Return (x, y) of the center of cell containing provided text 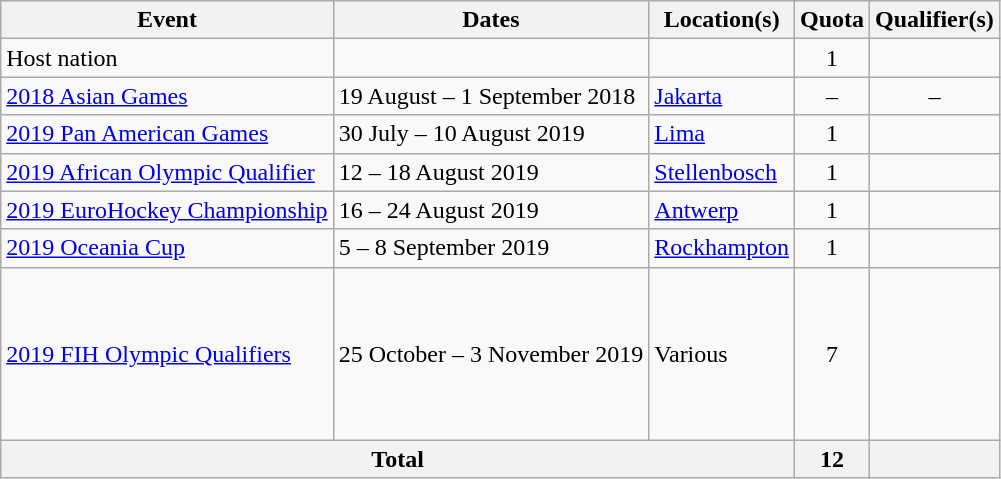
2018 Asian Games (167, 96)
Various (722, 354)
7 (832, 354)
Location(s) (722, 20)
Total (398, 459)
2019 EuroHockey Championship (167, 210)
12 – 18 August 2019 (491, 172)
Dates (491, 20)
Quota (832, 20)
25 October – 3 November 2019 (491, 354)
12 (832, 459)
2019 Pan American Games (167, 134)
5 – 8 September 2019 (491, 248)
Antwerp (722, 210)
Event (167, 20)
2019 FIH Olympic Qualifiers (167, 354)
Rockhampton (722, 248)
Stellenbosch (722, 172)
Host nation (167, 58)
19 August – 1 September 2018 (491, 96)
2019 African Olympic Qualifier (167, 172)
16 – 24 August 2019 (491, 210)
Qualifier(s) (935, 20)
Jakarta (722, 96)
2019 Oceania Cup (167, 248)
30 July – 10 August 2019 (491, 134)
Lima (722, 134)
